Return [X, Y] of the center of cell containing provided text 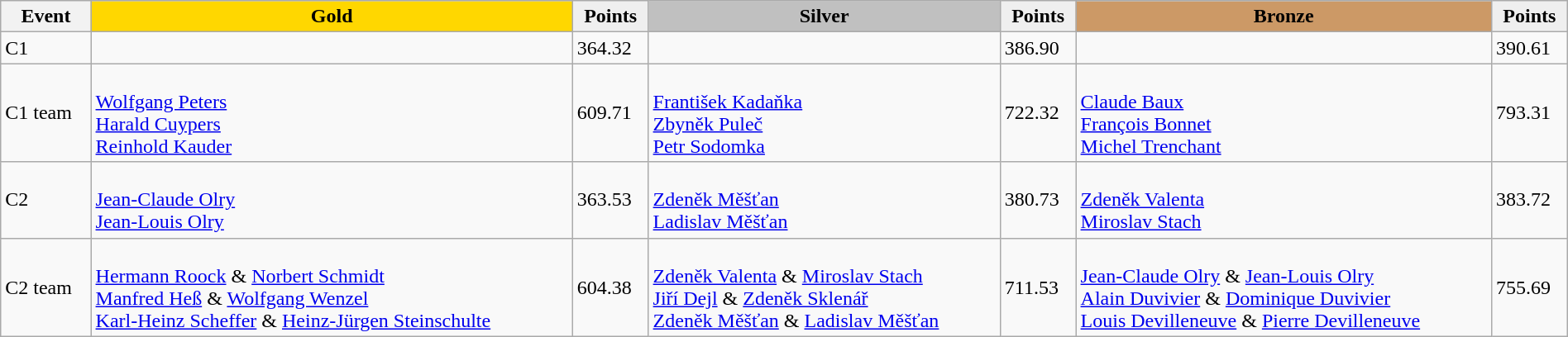
Wolfgang PetersHarald CuypersReinhold Kauder [332, 112]
755.69 [1529, 287]
609.71 [610, 112]
793.31 [1529, 112]
C2 [46, 200]
Gold [332, 17]
364.32 [610, 48]
Zdeněk ValentaMiroslav Stach [1284, 200]
386.90 [1038, 48]
Hermann Roock & Norbert SchmidtManfred Heß & Wolfgang WenzelKarl-Heinz Scheffer & Heinz-Jürgen Steinschulte [332, 287]
363.53 [610, 200]
Silver [824, 17]
František KadaňkaZbyněk PulečPetr Sodomka [824, 112]
711.53 [1038, 287]
Jean-Claude Olry & Jean-Louis OlryAlain Duvivier & Dominique DuvivierLouis Devilleneuve & Pierre Devilleneuve [1284, 287]
Jean-Claude OlryJean-Louis Olry [332, 200]
Claude BauxFrançois BonnetMichel Trenchant [1284, 112]
Bronze [1284, 17]
390.61 [1529, 48]
C1 [46, 48]
C2 team [46, 287]
Zdeněk MěšťanLadislav Měšťan [824, 200]
C1 team [46, 112]
383.72 [1529, 200]
604.38 [610, 287]
Event [46, 17]
380.73 [1038, 200]
Zdeněk Valenta & Miroslav StachJiří Dejl & Zdeněk SklenářZdeněk Měšťan & Ladislav Měšťan [824, 287]
722.32 [1038, 112]
